Provide the [x, y] coordinate of the cell's center where the given text is located.  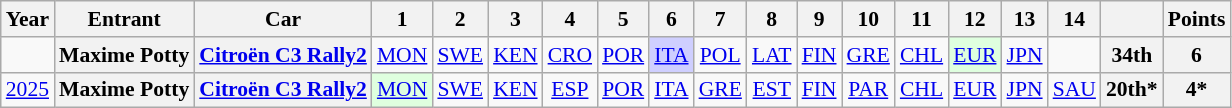
12 [974, 19]
POL [720, 55]
20th* [1132, 90]
1 [402, 19]
Car [283, 19]
PAR [868, 90]
CRO [570, 55]
4 [570, 19]
8 [772, 19]
34th [1132, 55]
2 [460, 19]
Year [28, 19]
SAU [1074, 90]
14 [1074, 19]
11 [922, 19]
Points [1197, 19]
LAT [772, 55]
3 [515, 19]
9 [820, 19]
2025 [28, 90]
10 [868, 19]
13 [1025, 19]
5 [623, 19]
ESP [570, 90]
4* [1197, 90]
7 [720, 19]
Entrant [124, 19]
EST [772, 90]
